Provide the (x, y) coordinate of the cell's center where the given text is located.  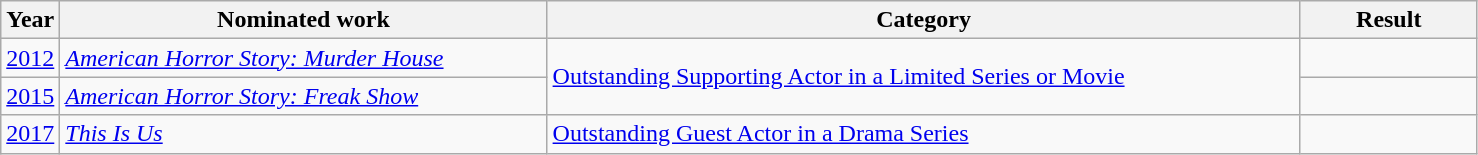
This Is Us (304, 134)
Category (924, 20)
Result (1388, 20)
Year (30, 20)
2012 (30, 58)
Nominated work (304, 20)
Outstanding Supporting Actor in a Limited Series or Movie (924, 77)
2017 (30, 134)
American Horror Story: Murder House (304, 58)
Outstanding Guest Actor in a Drama Series (924, 134)
2015 (30, 96)
American Horror Story: Freak Show (304, 96)
